Find where the given text appears and provide that cell's center as [x, y] coordinate. 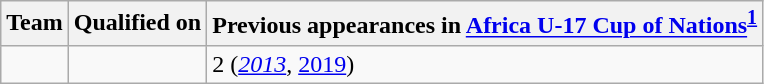
Team [35, 24]
Previous appearances in Africa U-17 Cup of Nations1 [485, 24]
2 (2013, 2019) [485, 64]
Qualified on [137, 24]
